Extract the (x, y) coordinate from the center of the cell holding the provided text.  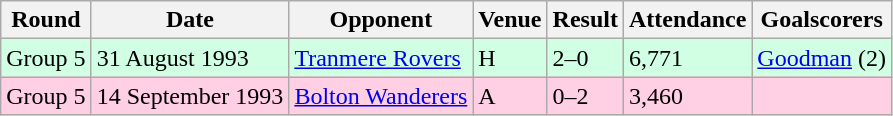
3,460 (687, 96)
Goalscorers (822, 20)
H (510, 58)
Opponent (381, 20)
0–2 (585, 96)
31 August 1993 (190, 58)
Date (190, 20)
Venue (510, 20)
Goodman (2) (822, 58)
Bolton Wanderers (381, 96)
6,771 (687, 58)
Tranmere Rovers (381, 58)
Attendance (687, 20)
14 September 1993 (190, 96)
Round (46, 20)
Result (585, 20)
2–0 (585, 58)
A (510, 96)
